Determine the (x, y) coordinate at the center of the cell enclosing the given text.  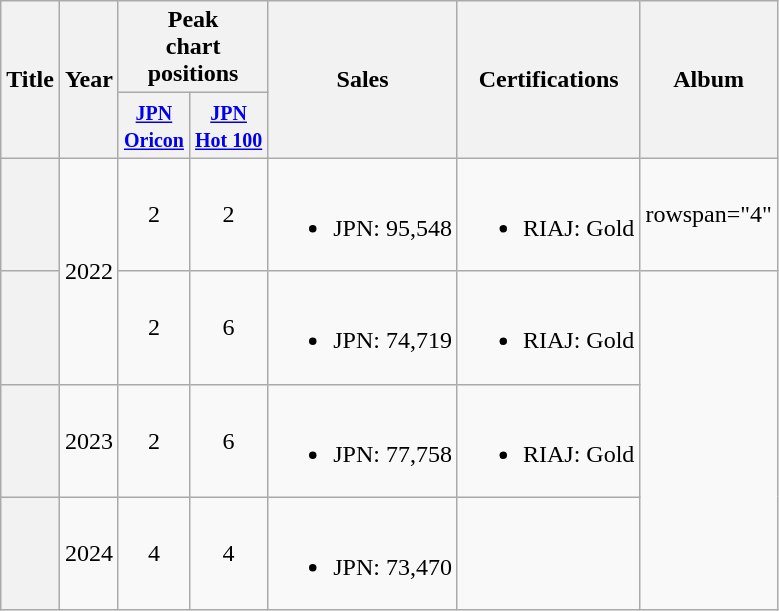
JPN: 74,719 (363, 328)
Title (30, 80)
Peakchartpositions (192, 47)
Sales (363, 80)
JPNHot 100 (228, 126)
Year (88, 80)
rowspan="4" (709, 214)
JPN: 95,548 (363, 214)
2023 (88, 440)
Album (709, 80)
JPN: 77,758 (363, 440)
JPNOricon (154, 126)
2024 (88, 554)
JPN: 73,470 (363, 554)
Certifications (548, 80)
2022 (88, 271)
